Detect which cell encompasses the target text, then output its (x, y) center coordinate. 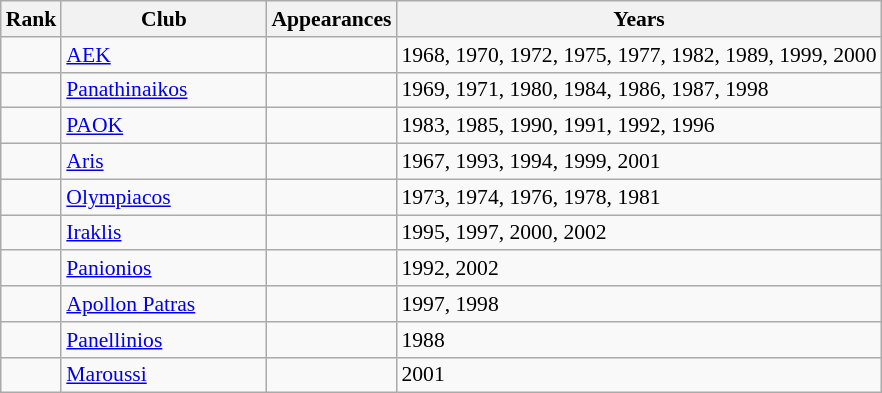
Aris (164, 162)
Panellinios (164, 340)
Years (638, 19)
PAOK (164, 126)
Appearances (331, 19)
Panionios (164, 269)
Panathinaikos (164, 90)
Iraklis (164, 233)
AEK (164, 55)
Olympiacos (164, 197)
1983, 1985, 1990, 1991, 1992, 1996 (638, 126)
1997, 1998 (638, 304)
1967, 1993, 1994, 1999, 2001 (638, 162)
1969, 1971, 1980, 1984, 1986, 1987, 1998 (638, 90)
Maroussi (164, 375)
1988 (638, 340)
1995, 1997, 2000, 2002 (638, 233)
2001 (638, 375)
1992, 2002 (638, 269)
Apollon Patras (164, 304)
1973, 1974, 1976, 1978, 1981 (638, 197)
1968, 1970, 1972, 1975, 1977, 1982, 1989, 1999, 2000 (638, 55)
Club (164, 19)
Rank (32, 19)
